Locate the cell with the specified text and output its [X, Y] center coordinate. 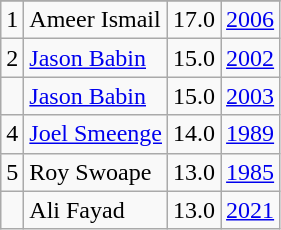
1989 [250, 134]
17.0 [194, 20]
2021 [250, 210]
2 [12, 58]
4 [12, 134]
14.0 [194, 134]
5 [12, 172]
2006 [250, 20]
Ali Fayad [96, 210]
Joel Smeenge [96, 134]
Ameer Ismail [96, 20]
2002 [250, 58]
Roy Swoape [96, 172]
1985 [250, 172]
2003 [250, 96]
1 [12, 20]
